Detect which cell encompasses the target text, then output its [x, y] center coordinate. 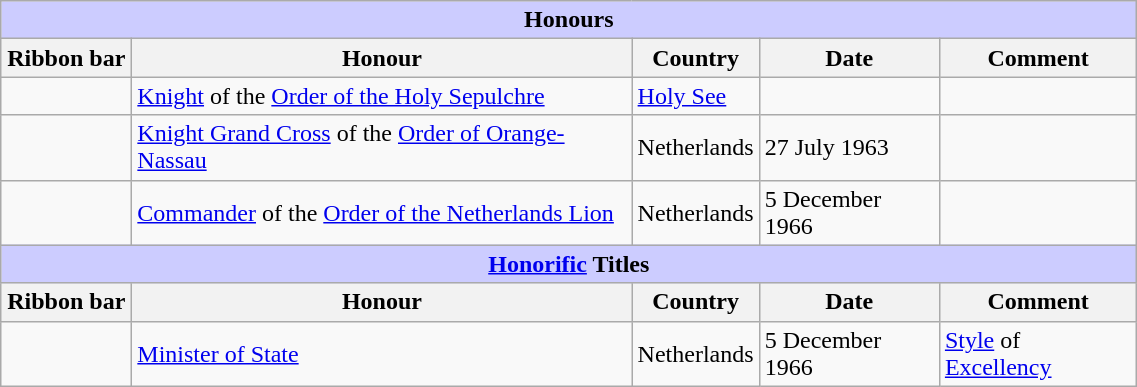
Commander of the Order of the Netherlands Lion [382, 212]
Honours [569, 20]
Style of Excellency [1038, 354]
Knight of the Order of the Holy Sepulchre [382, 96]
Minister of State [382, 354]
Knight Grand Cross of the Order of Orange-Nassau [382, 148]
Honorific Titles [569, 264]
27 July 1963 [849, 148]
Holy See [696, 96]
